From the cell containing the given text, extract its center point as (X, Y) coordinate. 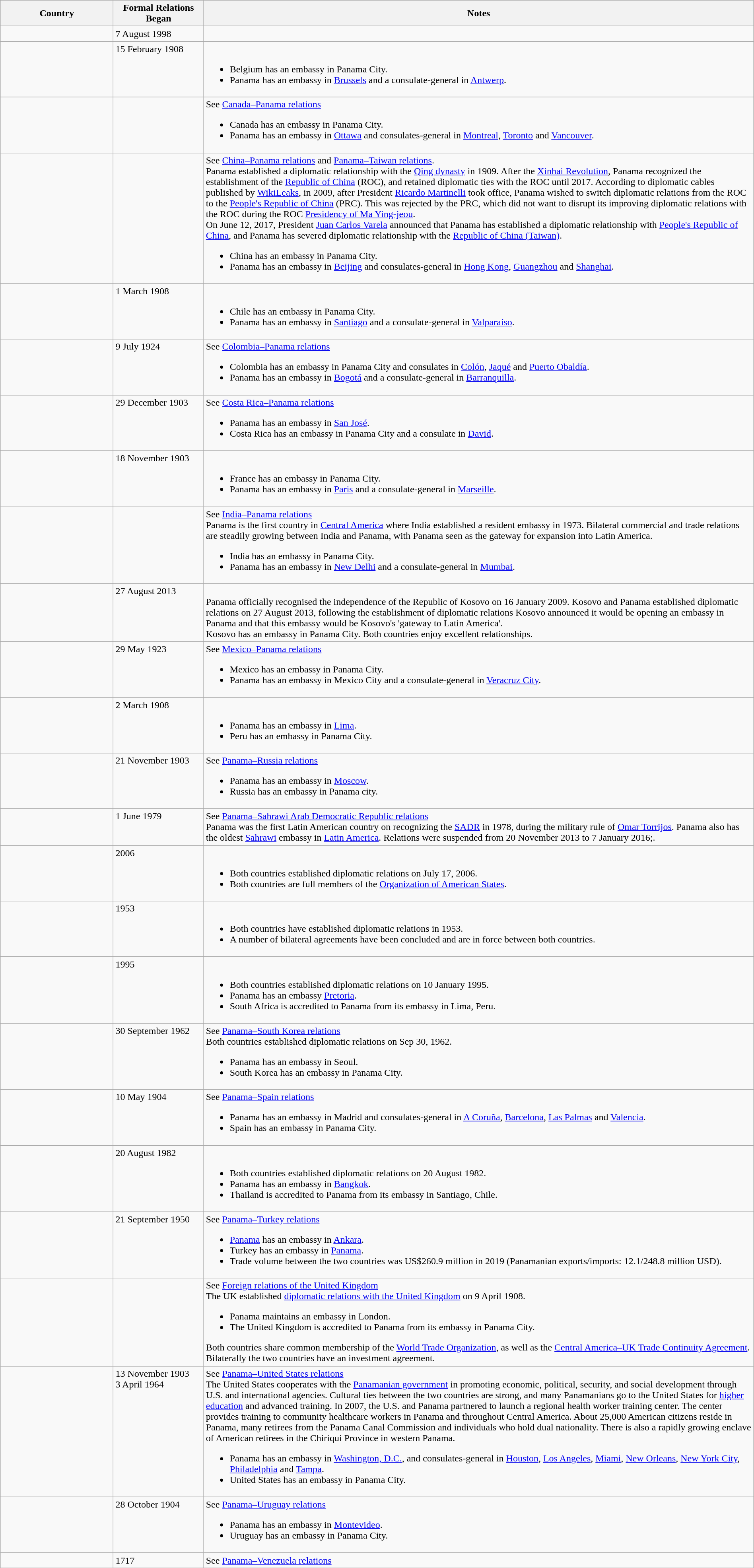
21 November 1903 (158, 781)
21 September 1950 (158, 1245)
Country (57, 14)
18 November 1903 (158, 478)
29 December 1903 (158, 423)
1 March 1908 (158, 311)
10 May 1904 (158, 1117)
27 August 2013 (158, 612)
See Panama–Venezuela relations (479, 1560)
France has an embassy in Panama City.Panama has an embassy in Paris and a consulate-general in Marseille. (479, 478)
Notes (479, 14)
2006 (158, 873)
1995 (158, 990)
See Costa Rica–Panama relationsPanama has an embassy in San José.Costa Rica has an embassy in Panama City and a consulate in David. (479, 423)
30 September 1962 (158, 1056)
28 October 1904 (158, 1525)
See Panama–Uruguay relationsPanama has an embassy in Montevideo.Uruguay has an embassy in Panama City. (479, 1525)
Formal Relations Began (158, 14)
20 August 1982 (158, 1179)
9 July 1924 (158, 367)
13 November 19033 April 1964 (158, 1432)
See Mexico–Panama relationsMexico has an embassy in Panama City.Panama has an embassy in Mexico City and a consulate-general in Veracruz City. (479, 669)
Both countries established diplomatic relations on July 17, 2006.Both countries are full members of the Organization of American States. (479, 873)
1717 (158, 1560)
Chile has an embassy in Panama City.Panama has an embassy in Santiago and a consulate-general in Valparaíso. (479, 311)
1 June 1979 (158, 827)
See Panama–Russia relationsPanama has an embassy in Moscow.Russia has an embassy in Panama city. (479, 781)
1953 (158, 929)
Belgium has an embassy in Panama City.Panama has an embassy in Brussels and a consulate-general in Antwerp. (479, 69)
2 March 1908 (158, 725)
Panama has an embassy in Lima.Peru has an embassy in Panama City. (479, 725)
15 February 1908 (158, 69)
7 August 1998 (158, 34)
29 May 1923 (158, 669)
